Output the [x, y] coordinate of the center of the cell containing the given text.  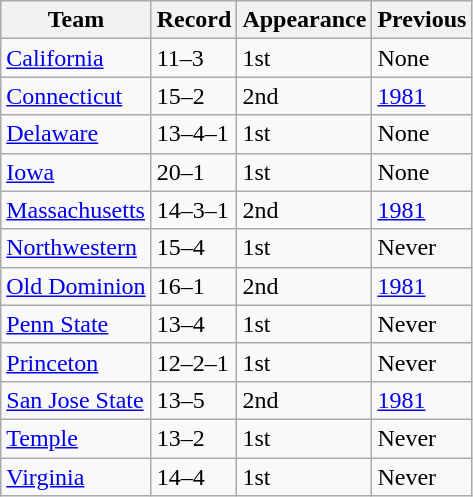
12–2–1 [194, 362]
13–4 [194, 324]
16–1 [194, 286]
14–3–1 [194, 210]
11–3 [194, 58]
Massachusetts [76, 210]
Northwestern [76, 248]
Old Dominion [76, 286]
Virginia [76, 477]
San Jose State [76, 400]
15–4 [194, 248]
Team [76, 20]
Princeton [76, 362]
13–4–1 [194, 134]
Appearance [304, 20]
14–4 [194, 477]
Previous [422, 20]
13–2 [194, 438]
California [76, 58]
13–5 [194, 400]
Iowa [76, 172]
Connecticut [76, 96]
20–1 [194, 172]
Temple [76, 438]
15–2 [194, 96]
Record [194, 20]
Penn State [76, 324]
Delaware [76, 134]
